Extract the (x, y) coordinate from the center of the cell holding the provided text.  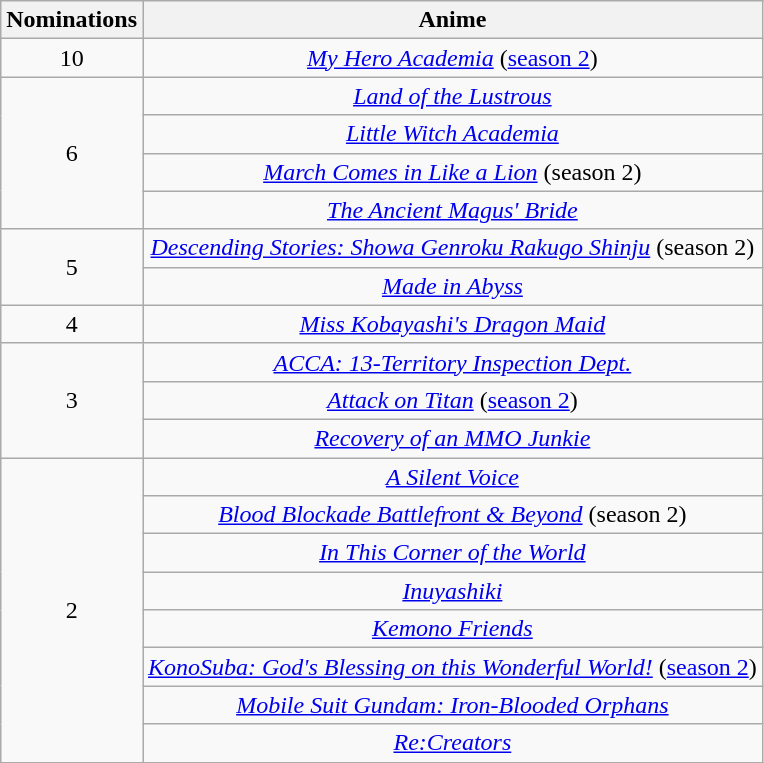
Made in Abyss (452, 286)
Recovery of an MMO Junkie (452, 438)
My Hero Academia (season 2) (452, 58)
Miss Kobayashi's Dragon Maid (452, 324)
KonoSuba: God's Blessing on this Wonderful World! (season 2) (452, 667)
2 (72, 610)
Mobile Suit Gundam: Iron-Blooded Orphans (452, 705)
Blood Blockade Battlefront & Beyond (season 2) (452, 515)
Descending Stories: Showa Genroku Rakugo Shinju (season 2) (452, 248)
Attack on Titan (season 2) (452, 400)
Little Witch Academia (452, 134)
Kemono Friends (452, 629)
Inuyashiki (452, 591)
Land of the Lustrous (452, 96)
10 (72, 58)
ACCA: 13-Territory Inspection Dept. (452, 362)
4 (72, 324)
Re:Creators (452, 743)
Nominations (72, 20)
In This Corner of the World (452, 553)
5 (72, 267)
A Silent Voice (452, 477)
The Ancient Magus' Bride (452, 210)
6 (72, 153)
3 (72, 400)
Anime (452, 20)
March Comes in Like a Lion (season 2) (452, 172)
